Locate the cell with the specified text and output its [X, Y] center coordinate. 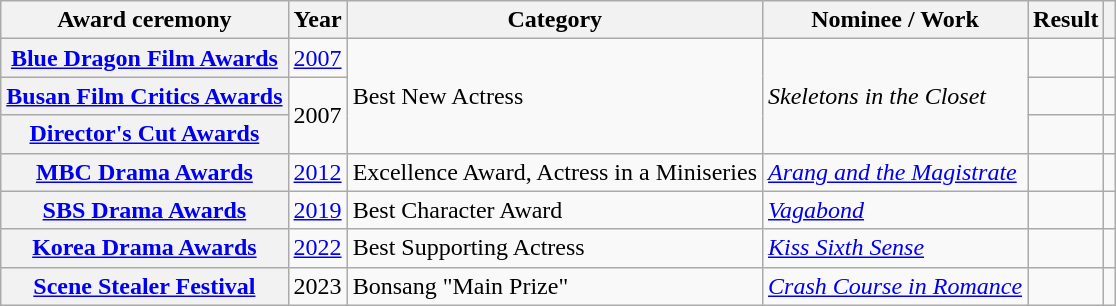
Best Supporting Actress [554, 248]
Award ceremony [144, 20]
Arang and the Magistrate [896, 172]
Scene Stealer Festival [144, 286]
Nominee / Work [896, 20]
Busan Film Critics Awards [144, 96]
Korea Drama Awards [144, 248]
Director's Cut Awards [144, 134]
2023 [318, 286]
2019 [318, 210]
Excellence Award, Actress in a Miniseries [554, 172]
2022 [318, 248]
Best New Actress [554, 96]
Category [554, 20]
Best Character Award [554, 210]
Vagabond [896, 210]
Skeletons in the Closet [896, 96]
MBC Drama Awards [144, 172]
Year [318, 20]
Result [1066, 20]
Crash Course in Romance [896, 286]
Bonsang "Main Prize" [554, 286]
2012 [318, 172]
Blue Dragon Film Awards [144, 58]
SBS Drama Awards [144, 210]
Kiss Sixth Sense [896, 248]
